Extract the (X, Y) coordinate from the center of the cell holding the provided text.  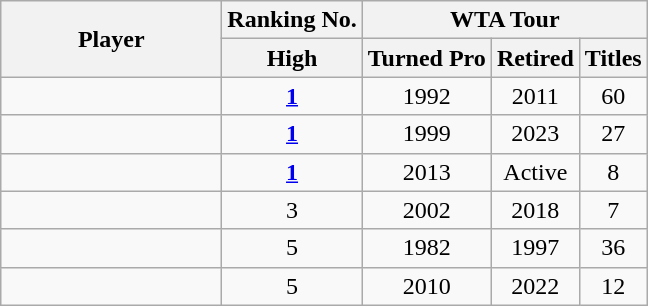
2023 (535, 134)
12 (613, 286)
7 (613, 210)
Ranking No. (292, 20)
8 (613, 172)
3 (292, 210)
WTA Tour (504, 20)
1982 (426, 248)
Retired (535, 58)
2018 (535, 210)
2002 (426, 210)
Titles (613, 58)
2011 (535, 96)
60 (613, 96)
Turned Pro (426, 58)
27 (613, 134)
High (292, 58)
2022 (535, 286)
2010 (426, 286)
1999 (426, 134)
Player (112, 39)
2013 (426, 172)
1992 (426, 96)
36 (613, 248)
Active (535, 172)
1997 (535, 248)
